Extract the (X, Y) coordinate from the center of the cell holding the provided text.  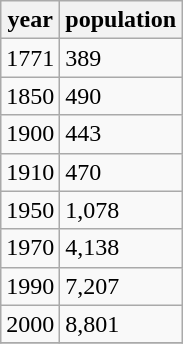
8,801 (121, 324)
443 (121, 134)
2000 (30, 324)
1910 (30, 172)
7,207 (121, 286)
1970 (30, 248)
470 (121, 172)
389 (121, 58)
490 (121, 96)
4,138 (121, 248)
1850 (30, 96)
year (30, 20)
1771 (30, 58)
1,078 (121, 210)
population (121, 20)
1990 (30, 286)
1950 (30, 210)
1900 (30, 134)
